Extract the [X, Y] coordinate from the center of the cell holding the provided text.  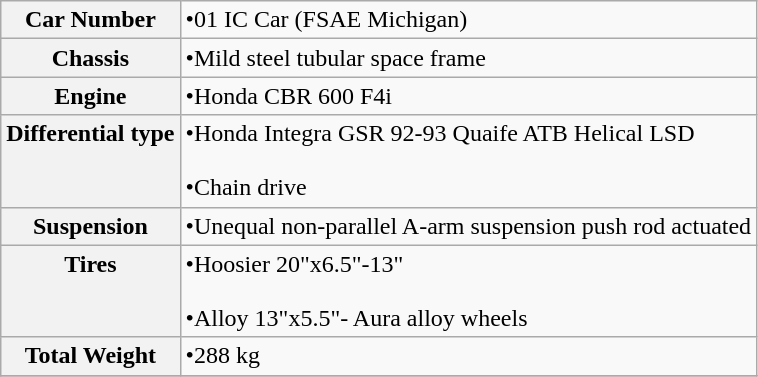
Chassis [90, 58]
•Mild steel tubular space frame [468, 58]
•Honda CBR 600 F4i [468, 96]
Engine [90, 96]
•Honda Integra GSR 92-93 Quaife ATB Helical LSD•Chain drive [468, 161]
Tires [90, 291]
•288 kg [468, 356]
Total Weight [90, 356]
•Unequal non-parallel A-arm suspension push rod actuated [468, 226]
•Hoosier 20"x6.5"-13"•Alloy 13"x5.5"- Aura alloy wheels [468, 291]
Suspension [90, 226]
Differential type [90, 161]
Car Number [90, 20]
•01 IC Car (FSAE Michigan) [468, 20]
